For the text-containing cell, return its midpoint in [x, y] coordinate format. 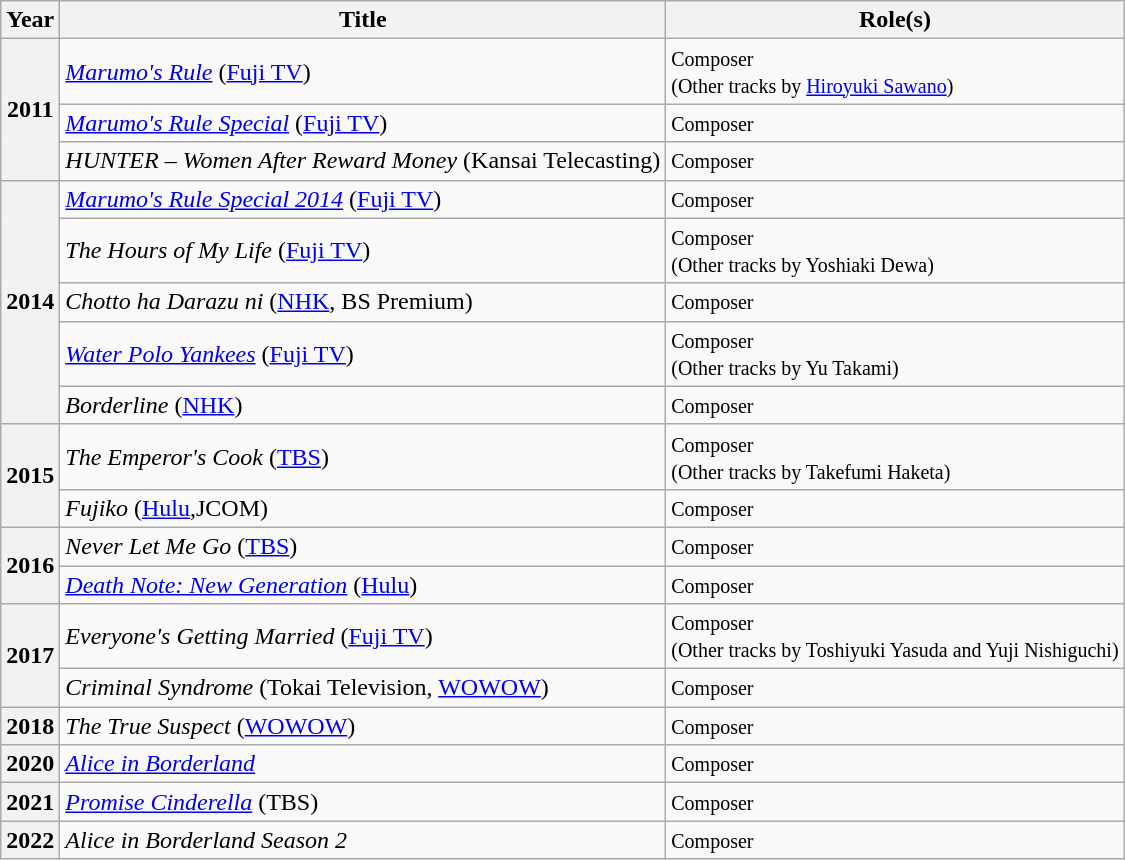
Composer(Other tracks by Yu Takami) [895, 354]
Fujiko (Hulu,JCOM) [363, 508]
Marumo's Rule Special 2014 (Fuji TV) [363, 199]
Composer(Other tracks by Hiroyuki Sawano) [895, 72]
HUNTER – Women After Reward Money (Kansai Telecasting) [363, 161]
2021 [30, 802]
The Emperor's Cook (TBS) [363, 456]
Criminal Syndrome (Tokai Television, WOWOW) [363, 688]
Never Let Me Go (TBS) [363, 546]
Water Polo Yankees (Fuji TV) [363, 354]
2016 [30, 565]
Composer(Other tracks by Takefumi Haketa) [895, 456]
2022 [30, 840]
Composer(Other tracks by Yoshiaki Dewa) [895, 250]
2015 [30, 476]
2020 [30, 764]
Title [363, 20]
Everyone's Getting Married (Fuji TV) [363, 636]
Year [30, 20]
2014 [30, 302]
Marumo's Rule (Fuji TV) [363, 72]
Borderline (NHK) [363, 405]
2011 [30, 110]
Marumo's Rule Special (Fuji TV) [363, 123]
2017 [30, 656]
Alice in Borderland Season 2 [363, 840]
Composer(Other tracks by Toshiyuki Yasuda and Yuji Nishiguchi) [895, 636]
Promise Cinderella (TBS) [363, 802]
2018 [30, 726]
Alice in Borderland [363, 764]
Death Note: New Generation (Hulu) [363, 585]
Role(s) [895, 20]
Chotto ha Darazu ni (NHK, BS Premium) [363, 302]
The True Suspect (WOWOW) [363, 726]
The Hours of My Life (Fuji TV) [363, 250]
